Capture the cell that displays the provided text and extract its (x, y) central coordinate. 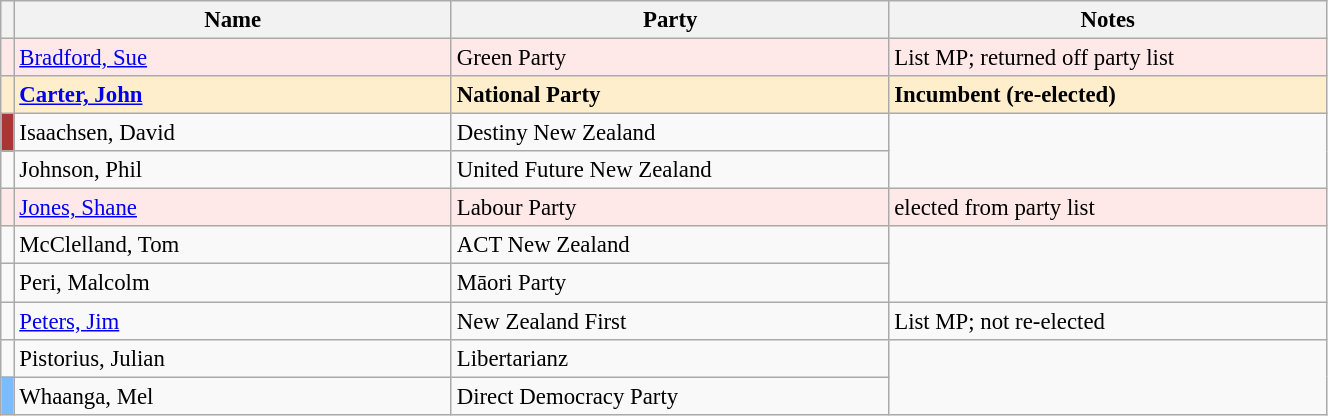
Māori Party (670, 283)
National Party (670, 95)
List MP; not re-elected (1108, 321)
Carter, John (232, 95)
Whaanga, Mel (232, 396)
Peri, Malcolm (232, 283)
Green Party (670, 58)
Name (232, 20)
elected from party list (1108, 208)
Destiny New Zealand (670, 133)
United Future New Zealand (670, 170)
McClelland, Tom (232, 245)
Isaachsen, David (232, 133)
Bradford, Sue (232, 58)
Johnson, Phil (232, 170)
ACT New Zealand (670, 245)
Notes (1108, 20)
Peters, Jim (232, 321)
List MP; returned off party list (1108, 58)
Direct Democracy Party (670, 396)
Libertarianz (670, 358)
Labour Party (670, 208)
Jones, Shane (232, 208)
Pistorius, Julian (232, 358)
Party (670, 20)
Incumbent (re-elected) (1108, 95)
New Zealand First (670, 321)
